Extract the (X, Y) coordinate from the center of the cell holding the provided text.  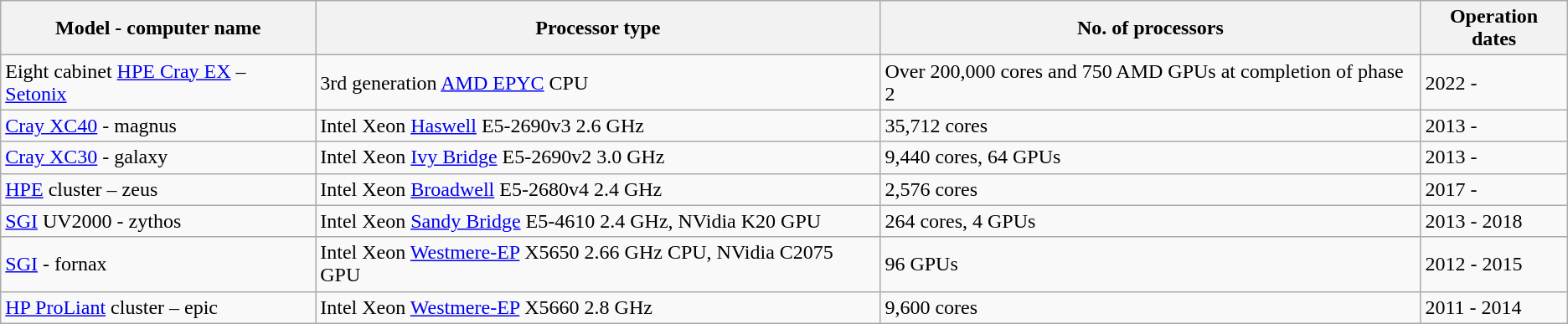
Cray XC40 - magnus (158, 126)
9,600 cores (1151, 307)
Cray XC30 - galaxy (158, 157)
2017 - (1494, 189)
96 GPUs (1151, 265)
Intel Xeon Sandy Bridge E5-4610 2.4 GHz, NVidia K20 GPU (598, 221)
Intel Xeon Haswell E5-2690v3 2.6 GHz (598, 126)
Eight cabinet HPE Cray EX – Setonix (158, 82)
9,440 cores, 64 GPUs (1151, 157)
Processor type (598, 28)
No. of processors (1151, 28)
2011 - 2014 (1494, 307)
SGI - fornax (158, 265)
35,712 cores (1151, 126)
2013 - 2018 (1494, 221)
Operation dates (1494, 28)
HP ProLiant cluster – epic (158, 307)
3rd generation AMD EPYC CPU (598, 82)
Intel Xeon Ivy Bridge E5-2690v2 3.0 GHz (598, 157)
Intel Xeon Broadwell E5-2680v4 2.4 GHz (598, 189)
Model - computer name (158, 28)
2,576 cores (1151, 189)
2022 - (1494, 82)
Over 200,000 cores and 750 AMD GPUs at completion of phase 2 (1151, 82)
264 cores, 4 GPUs (1151, 221)
SGI UV2000 - zythos (158, 221)
Intel Xeon Westmere-EP X5660 2.8 GHz (598, 307)
2012 - 2015 (1494, 265)
Intel Xeon Westmere-EP X5650 2.66 GHz CPU, NVidia C2075 GPU (598, 265)
HPE cluster – zeus (158, 189)
